Detect which cell encompasses the target text, then output its (x, y) center coordinate. 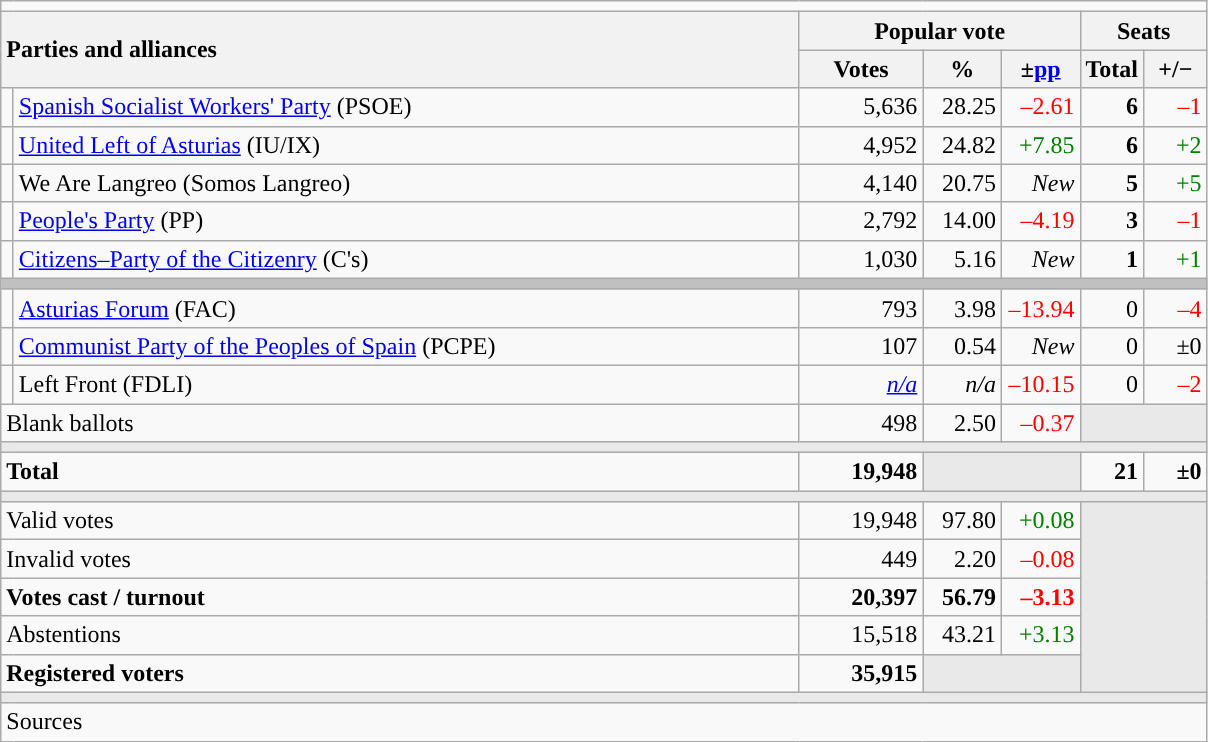
Sources (604, 722)
Popular vote (940, 31)
Spanish Socialist Workers' Party (PSOE) (406, 107)
–4 (1176, 308)
+0.08 (1040, 521)
We Are Langreo (Somos Langreo) (406, 183)
Left Front (FDLI) (406, 384)
+1 (1176, 259)
97.80 (962, 521)
–2 (1176, 384)
Valid votes (400, 521)
28.25 (962, 107)
Seats (1144, 31)
–4.19 (1040, 221)
3 (1112, 221)
–13.94 (1040, 308)
–3.13 (1040, 597)
5 (1112, 183)
107 (861, 346)
24.82 (962, 145)
56.79 (962, 597)
793 (861, 308)
21 (1112, 472)
0.54 (962, 346)
43.21 (962, 635)
4,140 (861, 183)
Communist Party of the Peoples of Spain (PCPE) (406, 346)
Blank ballots (400, 423)
20,397 (861, 597)
2.50 (962, 423)
2,792 (861, 221)
14.00 (962, 221)
People's Party (PP) (406, 221)
Votes (861, 69)
–10.15 (1040, 384)
5,636 (861, 107)
Votes cast / turnout (400, 597)
Invalid votes (400, 559)
3.98 (962, 308)
Citizens–Party of the Citizenry (C's) (406, 259)
+/− (1176, 69)
20.75 (962, 183)
15,518 (861, 635)
1,030 (861, 259)
449 (861, 559)
2.20 (962, 559)
Parties and alliances (400, 50)
–2.61 (1040, 107)
±pp (1040, 69)
–0.08 (1040, 559)
+3.13 (1040, 635)
Abstentions (400, 635)
+2 (1176, 145)
1 (1112, 259)
+5 (1176, 183)
–0.37 (1040, 423)
35,915 (861, 673)
% (962, 69)
+7.85 (1040, 145)
Asturias Forum (FAC) (406, 308)
United Left of Asturias (IU/IX) (406, 145)
498 (861, 423)
Registered voters (400, 673)
5.16 (962, 259)
4,952 (861, 145)
